For the text-containing cell, return its midpoint in (x, y) coordinate format. 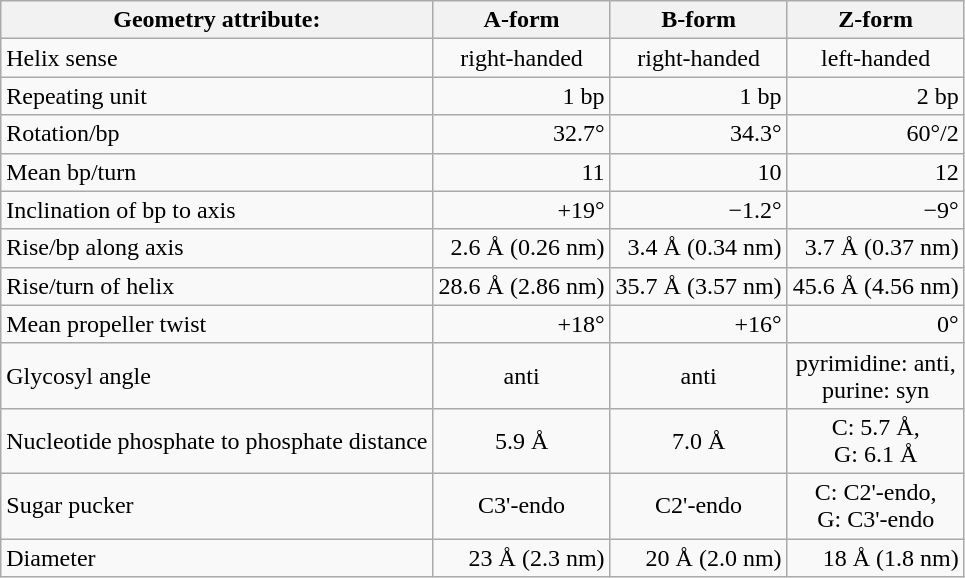
+18° (522, 324)
18 Å (1.8 nm) (876, 557)
Rise/turn of helix (217, 286)
C: 5.7 Å, G: 6.1 Å (876, 440)
2.6 Å (0.26 nm) (522, 248)
+16° (698, 324)
B-form (698, 20)
A-form (522, 20)
34.3° (698, 134)
pyrimidine: anti, purine: syn (876, 376)
0° (876, 324)
Repeating unit (217, 96)
left-handed (876, 58)
Rotation/bp (217, 134)
Inclination of bp to axis (217, 210)
23 Å (2.3 nm) (522, 557)
28.6 Å (2.86 nm) (522, 286)
5.9 Å (522, 440)
Sugar pucker (217, 506)
C3'-endo (522, 506)
Z-form (876, 20)
10 (698, 172)
Nucleotide phosphate to phosphate distance (217, 440)
45.6 Å (4.56 nm) (876, 286)
Helix sense (217, 58)
20 Å (2.0 nm) (698, 557)
7.0 Å (698, 440)
11 (522, 172)
60°/2 (876, 134)
Geometry attribute: (217, 20)
−9° (876, 210)
32.7° (522, 134)
Rise/bp along axis (217, 248)
C2'-endo (698, 506)
C: C2'-endo,G: C3'-endo (876, 506)
35.7 Å (3.57 nm) (698, 286)
Mean propeller twist (217, 324)
Glycosyl angle (217, 376)
12 (876, 172)
2 bp (876, 96)
+19° (522, 210)
−1.2° (698, 210)
3.4 Å (0.34 nm) (698, 248)
Mean bp/turn (217, 172)
Diameter (217, 557)
3.7 Å (0.37 nm) (876, 248)
